Pinpoint the cell where the given text exists, returning its (X, Y) midpoint coordinate. 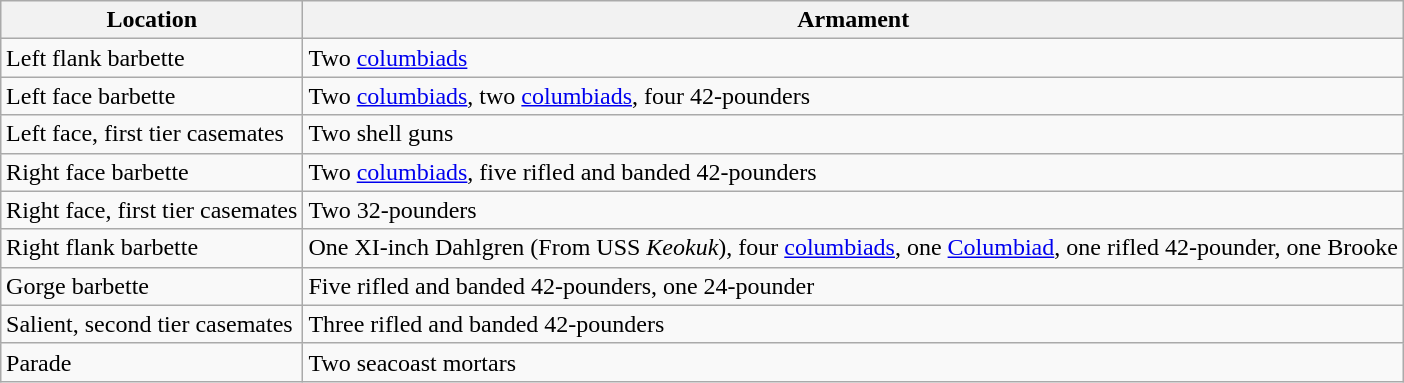
Two shell guns (854, 134)
Armament (854, 20)
Right face barbette (152, 172)
Gorge barbette (152, 286)
Two columbiads (854, 58)
Location (152, 20)
Left face, first tier casemates (152, 134)
Right face, first tier casemates (152, 210)
Parade (152, 362)
Two columbiads, two columbiads, four 42-pounders (854, 96)
Right flank barbette (152, 248)
Left flank barbette (152, 58)
Two 32-pounders (854, 210)
Two columbiads, five rifled and banded 42-pounders (854, 172)
Two seacoast mortars (854, 362)
Three rifled and banded 42-pounders (854, 324)
Left face barbette (152, 96)
Salient, second tier casemates (152, 324)
Five rifled and banded 42-pounders, one 24-pounder (854, 286)
One XI-inch Dahlgren (From USS Keokuk), four columbiads, one Columbiad, one rifled 42-pounder, one Brooke (854, 248)
